Determine the (X, Y) coordinate at the center of the cell enclosing the given text.  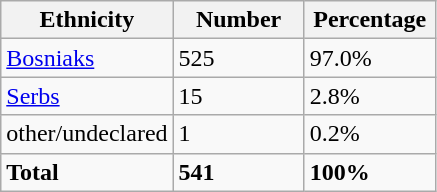
Percentage (370, 20)
Bosniaks (87, 58)
Ethnicity (87, 20)
Total (87, 172)
100% (370, 172)
15 (238, 96)
525 (238, 58)
2.8% (370, 96)
97.0% (370, 58)
1 (238, 134)
541 (238, 172)
other/undeclared (87, 134)
Number (238, 20)
0.2% (370, 134)
Serbs (87, 96)
